Extract the (x, y) coordinate from the center of the cell holding the provided text.  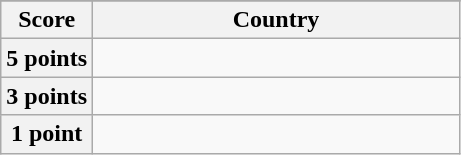
1 point (47, 134)
Country (276, 20)
5 points (47, 58)
3 points (47, 96)
Score (47, 20)
